Provide the [x, y] coordinate of the cell's center where the given text is located.  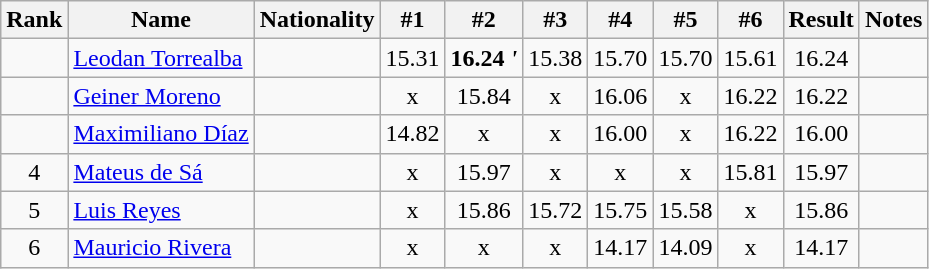
16.24 ' [484, 58]
#1 [412, 20]
Geiner Moreno [161, 96]
Leodan Torrealba [161, 58]
Result [821, 20]
15.84 [484, 96]
15.31 [412, 58]
15.75 [620, 210]
Nationality [317, 20]
15.61 [750, 58]
Notes [893, 20]
Mauricio Rivera [161, 248]
Mateus de Sá [161, 172]
15.38 [556, 58]
16.06 [620, 96]
6 [34, 248]
Maximiliano Díaz [161, 134]
15.58 [686, 210]
#3 [556, 20]
Rank [34, 20]
#6 [750, 20]
14.82 [412, 134]
#2 [484, 20]
Name [161, 20]
#4 [620, 20]
5 [34, 210]
#5 [686, 20]
15.72 [556, 210]
Luis Reyes [161, 210]
4 [34, 172]
15.81 [750, 172]
16.24 [821, 58]
14.09 [686, 248]
